Output the (X, Y) coordinate of the center of the cell containing the given text.  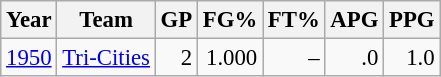
2 (176, 58)
Year (29, 20)
– (294, 58)
GP (176, 20)
1.000 (230, 58)
PPG (412, 20)
Tri-Cities (106, 58)
1.0 (412, 58)
Team (106, 20)
FG% (230, 20)
APG (354, 20)
.0 (354, 58)
FT% (294, 20)
1950 (29, 58)
